Extract the (X, Y) coordinate from the center of the cell holding the provided text.  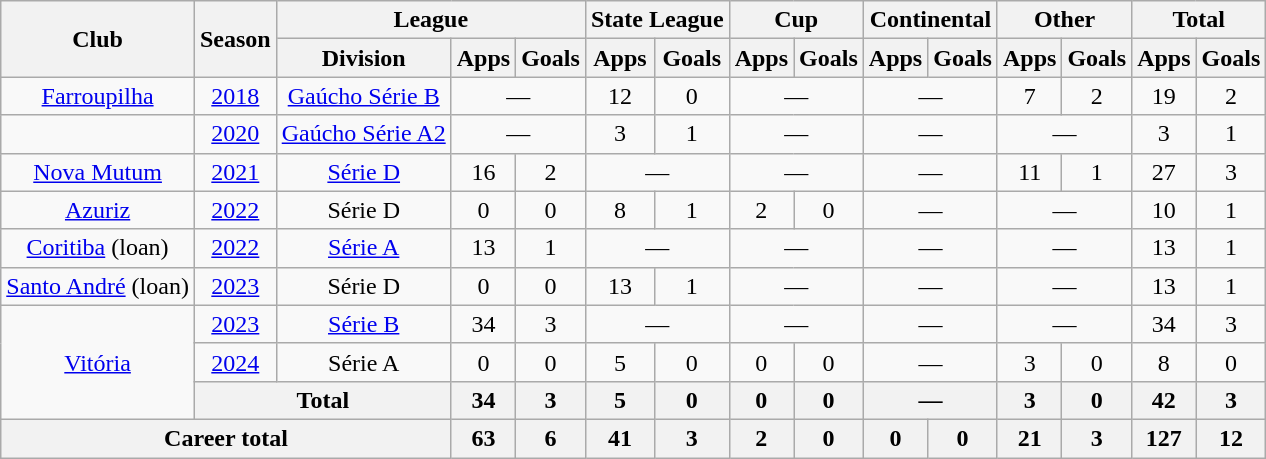
2024 (235, 362)
Continental (930, 20)
6 (551, 438)
7 (1029, 96)
Coritiba (loan) (98, 248)
Other (1064, 20)
2020 (235, 134)
Gaúcho Série B (364, 96)
Nova Mutum (98, 172)
Farroupilha (98, 96)
63 (483, 438)
2021 (235, 172)
16 (483, 172)
Vitória (98, 362)
League (430, 20)
2018 (235, 96)
127 (1164, 438)
Santo André (loan) (98, 286)
Cup (796, 20)
10 (1164, 210)
42 (1164, 400)
27 (1164, 172)
Season (235, 39)
Club (98, 39)
Série B (364, 324)
State League (657, 20)
41 (620, 438)
Gaúcho Série A2 (364, 134)
19 (1164, 96)
21 (1029, 438)
Career total (226, 438)
Division (364, 58)
Azuriz (98, 210)
11 (1029, 172)
